Determine the (x, y) coordinate at the center of the cell enclosing the given text.  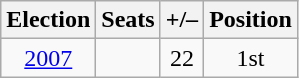
1st (251, 58)
2007 (48, 58)
+/– (182, 20)
22 (182, 58)
Position (251, 20)
Seats (128, 20)
Election (48, 20)
